Find where the given text appears and provide that cell's center as [X, Y] coordinate. 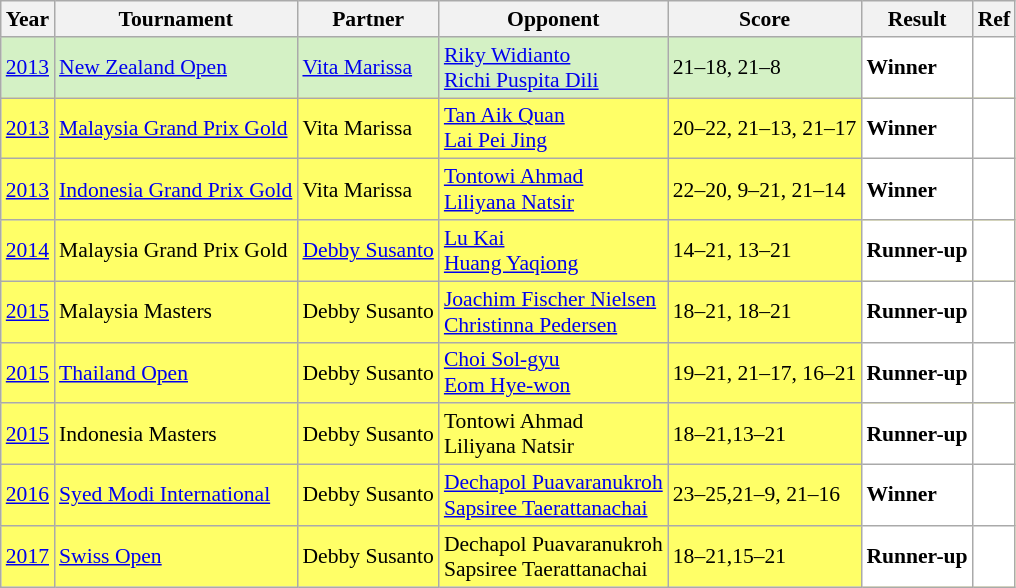
Indonesia Grand Prix Gold [176, 190]
Lu Kai Huang Yaqiong [554, 250]
Score [765, 19]
Swiss Open [176, 556]
Tournament [176, 19]
18–21,15–21 [765, 556]
2016 [28, 496]
Year [28, 19]
Malaysia Masters [176, 312]
Joachim Fischer Nielsen Christinna Pedersen [554, 312]
Ref [994, 19]
Opponent [554, 19]
Result [916, 19]
Thailand Open [176, 372]
20–22, 21–13, 21–17 [765, 128]
Indonesia Masters [176, 434]
Tan Aik Quan Lai Pei Jing [554, 128]
2017 [28, 556]
21–18, 21–8 [765, 68]
2014 [28, 250]
18–21, 18–21 [765, 312]
Partner [368, 19]
Choi Sol-gyu Eom Hye-won [554, 372]
23–25,21–9, 21–16 [765, 496]
19–21, 21–17, 16–21 [765, 372]
Syed Modi International [176, 496]
14–21, 13–21 [765, 250]
Riky Widianto Richi Puspita Dili [554, 68]
18–21,13–21 [765, 434]
22–20, 9–21, 21–14 [765, 190]
New Zealand Open [176, 68]
